Determine the (X, Y) coordinate at the center of the cell enclosing the given text.  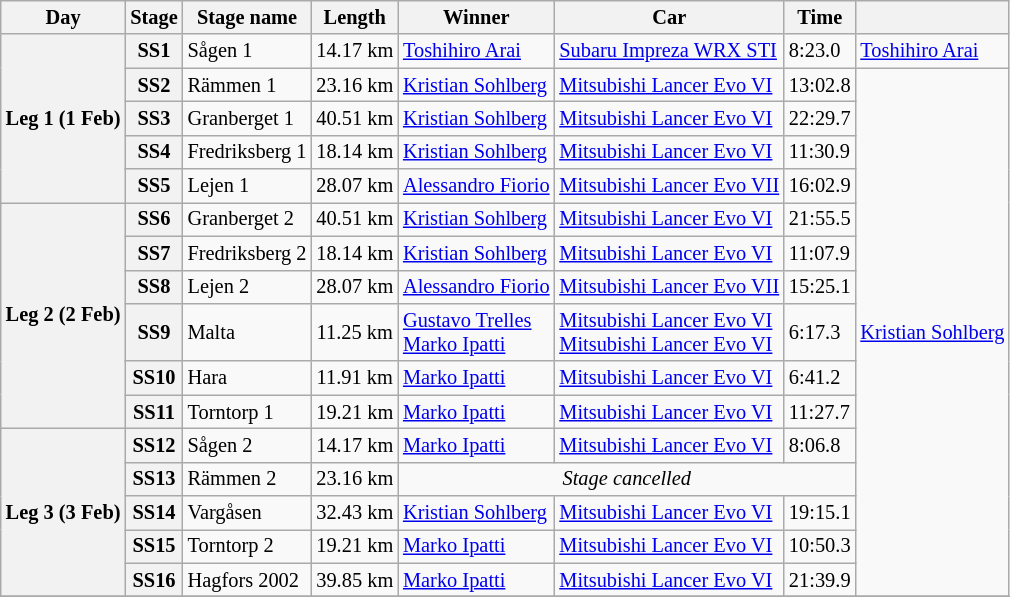
Lejen 1 (248, 186)
Hara (248, 378)
Car (669, 17)
Vargåsen (248, 513)
Rämmen 2 (248, 479)
Malta (248, 332)
SS11 (154, 412)
22:29.7 (820, 118)
SS6 (154, 219)
Stage name (248, 17)
SS7 (154, 253)
SS16 (154, 580)
Hagfors 2002 (248, 580)
Stage cancelled (626, 479)
Granberget 2 (248, 219)
21:55.5 (820, 219)
11:27.7 (820, 412)
Mitsubishi Lancer Evo VIMitsubishi Lancer Evo VI (669, 332)
Leg 2 (2 Feb) (64, 315)
SS4 (154, 152)
SS10 (154, 378)
Time (820, 17)
Leg 1 (1 Feb) (64, 118)
SS1 (154, 51)
Fredriksberg 1 (248, 152)
21:39.9 (820, 580)
32.43 km (354, 513)
Leg 3 (3 Feb) (64, 512)
SS9 (154, 332)
SS12 (154, 445)
11.25 km (354, 332)
19:15.1 (820, 513)
SS14 (154, 513)
SS15 (154, 546)
Rämmen 1 (248, 85)
Torntorp 2 (248, 546)
16:02.9 (820, 186)
SS2 (154, 85)
13:02.8 (820, 85)
6:41.2 (820, 378)
6:17.3 (820, 332)
Subaru Impreza WRX STI (669, 51)
Torntorp 1 (248, 412)
15:25.1 (820, 287)
Gustavo Trelles Marko Ipatti (476, 332)
Sågen 1 (248, 51)
8:23.0 (820, 51)
39.85 km (354, 580)
Day (64, 17)
Fredriksberg 2 (248, 253)
Winner (476, 17)
Lejen 2 (248, 287)
SS3 (154, 118)
Sågen 2 (248, 445)
SS5 (154, 186)
11:07.9 (820, 253)
SS13 (154, 479)
11:30.9 (820, 152)
SS8 (154, 287)
8:06.8 (820, 445)
Granberget 1 (248, 118)
11.91 km (354, 378)
Stage (154, 17)
Length (354, 17)
10:50.3 (820, 546)
